For the text-containing cell, return its midpoint in [X, Y] coordinate format. 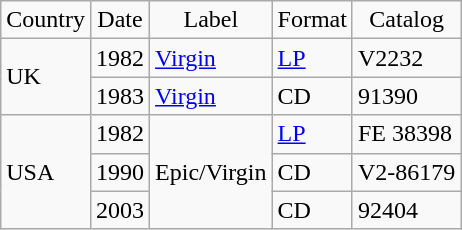
1990 [120, 172]
FE 38398 [406, 134]
UK [46, 77]
1983 [120, 96]
Date [120, 20]
V2-86179 [406, 172]
91390 [406, 96]
Epic/Virgin [212, 172]
Catalog [406, 20]
2003 [120, 210]
Format [312, 20]
Label [212, 20]
V2232 [406, 58]
USA [46, 172]
92404 [406, 210]
Country [46, 20]
